Detect which cell encompasses the target text, then output its (x, y) center coordinate. 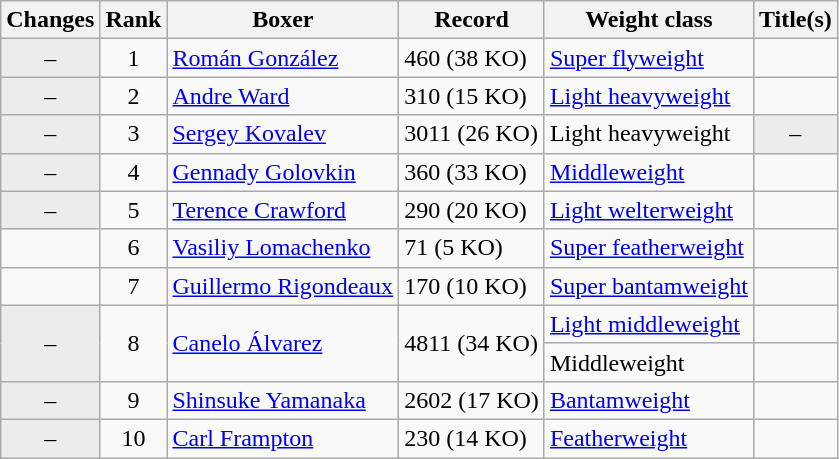
Shinsuke Yamanaka (283, 400)
71 (5 KO) (472, 248)
170 (10 KO) (472, 286)
3 (134, 134)
6 (134, 248)
5 (134, 210)
4 (134, 172)
460 (38 KO) (472, 58)
3011 (26 KO) (472, 134)
Gennady Golovkin (283, 172)
8 (134, 343)
Light welterweight (648, 210)
Guillermo Rigondeaux (283, 286)
Record (472, 20)
2 (134, 96)
Featherweight (648, 438)
Canelo Álvarez (283, 343)
4811 (34 KO) (472, 343)
360 (33 KO) (472, 172)
9 (134, 400)
Super bantamweight (648, 286)
290 (20 KO) (472, 210)
10 (134, 438)
Carl Frampton (283, 438)
Andre Ward (283, 96)
7 (134, 286)
Title(s) (795, 20)
Bantamweight (648, 400)
310 (15 KO) (472, 96)
2602 (17 KO) (472, 400)
Super featherweight (648, 248)
Changes (50, 20)
Vasiliy Lomachenko (283, 248)
1 (134, 58)
Sergey Kovalev (283, 134)
Super flyweight (648, 58)
Boxer (283, 20)
230 (14 KO) (472, 438)
Weight class (648, 20)
Light middleweight (648, 324)
Terence Crawford (283, 210)
Rank (134, 20)
Román González (283, 58)
